Extract the [x, y] coordinate from the center of the cell holding the provided text.  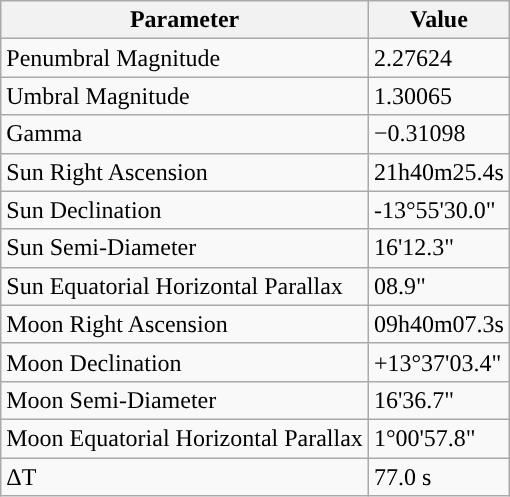
−0.31098 [438, 134]
Sun Right Ascension [185, 172]
Sun Equatorial Horizontal Parallax [185, 286]
Moon Semi-Diameter [185, 400]
16'12.3" [438, 248]
77.0 s [438, 477]
Sun Semi-Diameter [185, 248]
Umbral Magnitude [185, 96]
1°00'57.8" [438, 438]
08.9" [438, 286]
2.27624 [438, 58]
Penumbral Magnitude [185, 58]
-13°55'30.0" [438, 210]
21h40m25.4s [438, 172]
+13°37'03.4" [438, 362]
Moon Equatorial Horizontal Parallax [185, 438]
Value [438, 20]
09h40m07.3s [438, 324]
Moon Declination [185, 362]
ΔT [185, 477]
Sun Declination [185, 210]
Gamma [185, 134]
Moon Right Ascension [185, 324]
Parameter [185, 20]
1.30065 [438, 96]
16'36.7" [438, 400]
